Capture the cell that displays the provided text and extract its (X, Y) central coordinate. 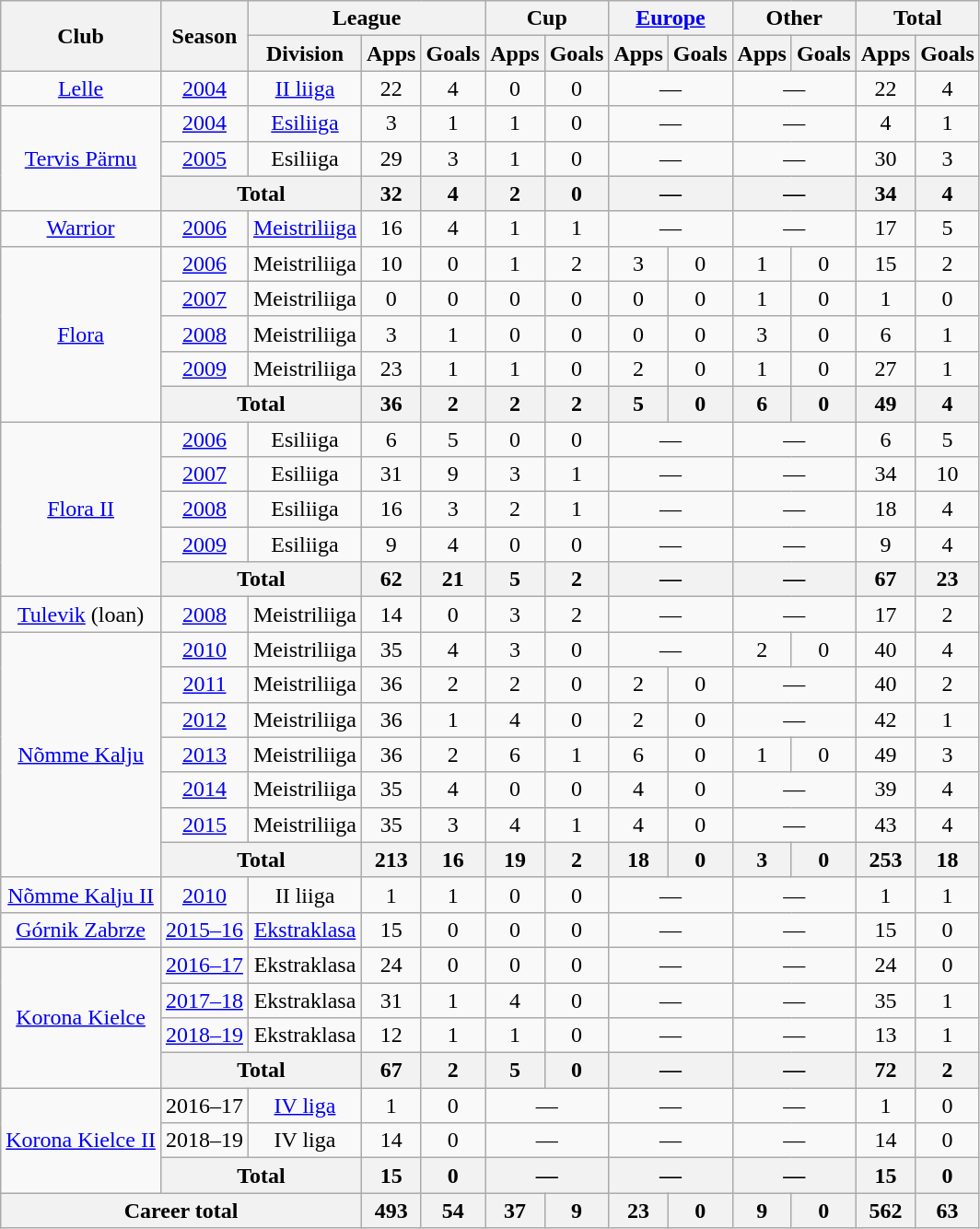
62 (391, 579)
493 (391, 1211)
League (367, 18)
Tulevik (loan) (81, 614)
2017–18 (204, 1000)
Flora (81, 334)
Career total (181, 1211)
Division (304, 53)
Lelle (81, 88)
213 (391, 860)
63 (948, 1211)
Club (81, 36)
Warrior (81, 228)
Other (794, 18)
72 (885, 1071)
12 (391, 1036)
30 (885, 158)
2012 (204, 720)
39 (885, 790)
2015–16 (204, 930)
32 (391, 193)
Górnik Zabrze (81, 930)
21 (453, 579)
29 (391, 158)
Europe (671, 18)
562 (885, 1211)
Tervis Pärnu (81, 158)
253 (885, 860)
2011 (204, 685)
Nõmme Kalju II (81, 895)
Season (204, 36)
37 (515, 1211)
13 (885, 1036)
Cup (547, 18)
Nõmme Kalju (81, 755)
2015 (204, 825)
2013 (204, 755)
19 (515, 860)
Flora II (81, 509)
27 (885, 369)
42 (885, 720)
Korona Kielce II (81, 1141)
2005 (204, 158)
Korona Kielce (81, 1017)
2014 (204, 790)
43 (885, 825)
54 (453, 1211)
